Extract the (X, Y) coordinate from the center of the cell holding the provided text.  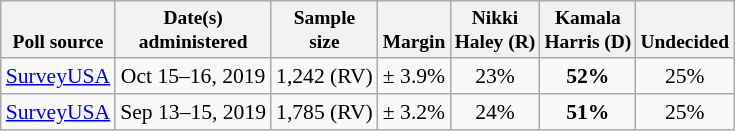
Oct 15–16, 2019 (193, 76)
1,785 (RV) (324, 112)
KamalaHarris (D) (588, 30)
24% (495, 112)
Margin (414, 30)
Sep 13–15, 2019 (193, 112)
52% (588, 76)
± 3.2% (414, 112)
23% (495, 76)
Undecided (685, 30)
± 3.9% (414, 76)
51% (588, 112)
Poll source (58, 30)
NikkiHaley (R) (495, 30)
1,242 (RV) (324, 76)
Samplesize (324, 30)
Date(s)administered (193, 30)
